Detect which cell encompasses the target text, then output its (x, y) center coordinate. 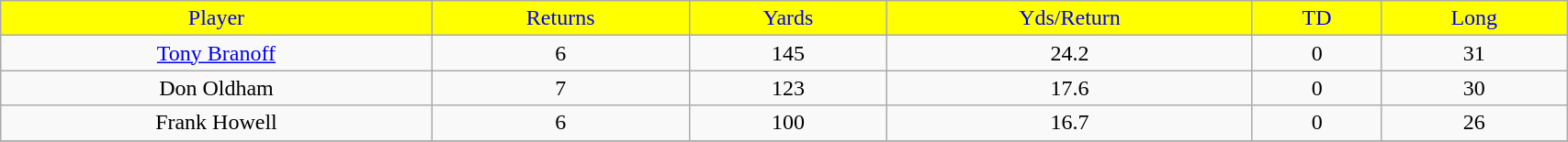
Long (1474, 18)
7 (560, 88)
Returns (560, 18)
123 (788, 88)
30 (1474, 88)
Tony Branoff (217, 53)
31 (1474, 53)
Yds/Return (1070, 18)
Yards (788, 18)
17.6 (1070, 88)
Player (217, 18)
24.2 (1070, 53)
26 (1474, 123)
Don Oldham (217, 88)
145 (788, 53)
100 (788, 123)
TD (1317, 18)
Frank Howell (217, 123)
16.7 (1070, 123)
